Return the (x, y) coordinate for the center point of the cell that contains the specified text.  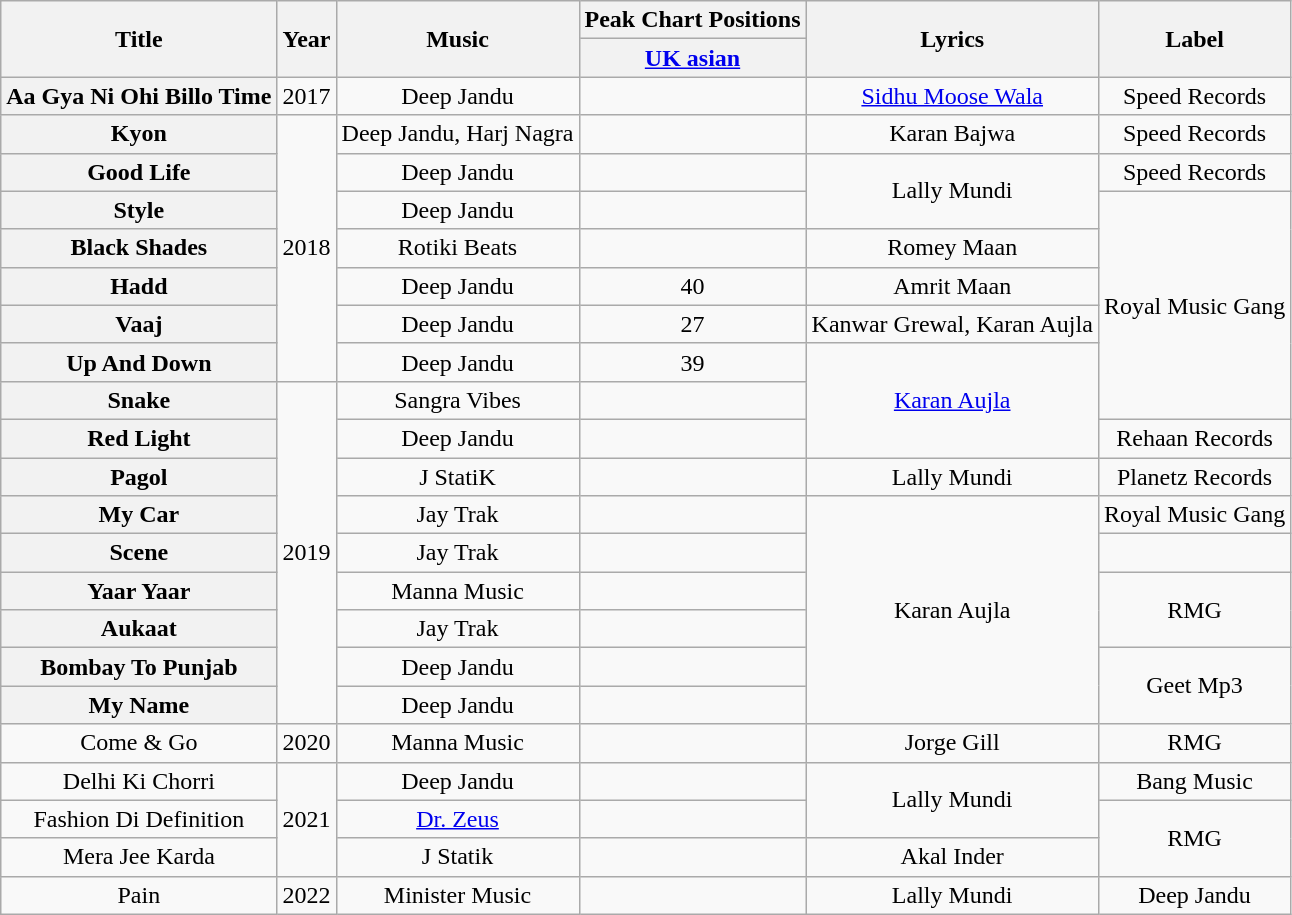
40 (692, 286)
2022 (306, 895)
2017 (306, 96)
Snake (139, 400)
2018 (306, 248)
Bang Music (1194, 781)
Scene (139, 553)
Vaaj (139, 324)
Yaar Yaar (139, 591)
Kyon (139, 134)
Akal Inder (952, 857)
Planetz Records (1194, 477)
Deep Jandu, Harj Nagra (458, 134)
My Car (139, 515)
Geet Mp3 (1194, 686)
Come & Go (139, 743)
Sidhu Moose Wala (952, 96)
Kanwar Grewal, Karan Aujla (952, 324)
UK asian (692, 58)
Aa Gya Ni Ohi Billo Time (139, 96)
My Name (139, 705)
Rotiki Beats (458, 248)
Red Light (139, 438)
Dr. Zeus (458, 819)
Year (306, 39)
Karan Bajwa (952, 134)
Music (458, 39)
Romey Maan (952, 248)
Aukaat (139, 629)
Title (139, 39)
Jorge Gill (952, 743)
2019 (306, 552)
Up And Down (139, 362)
J StatiK (458, 477)
Mera Jee Karda (139, 857)
Lyrics (952, 39)
Label (1194, 39)
J Statik (458, 857)
27 (692, 324)
Black Shades (139, 248)
Minister Music (458, 895)
Rehaan Records (1194, 438)
39 (692, 362)
Sangra Vibes (458, 400)
Delhi Ki Chorri (139, 781)
Hadd (139, 286)
Bombay To Punjab (139, 667)
Style (139, 210)
Fashion Di Definition (139, 819)
Peak Chart Positions (692, 20)
2020 (306, 743)
Pain (139, 895)
Amrit Maan (952, 286)
2021 (306, 819)
Good Life (139, 172)
Pagol (139, 477)
